Identify which cell holds the provided text, then report its (x, y) central coordinate. 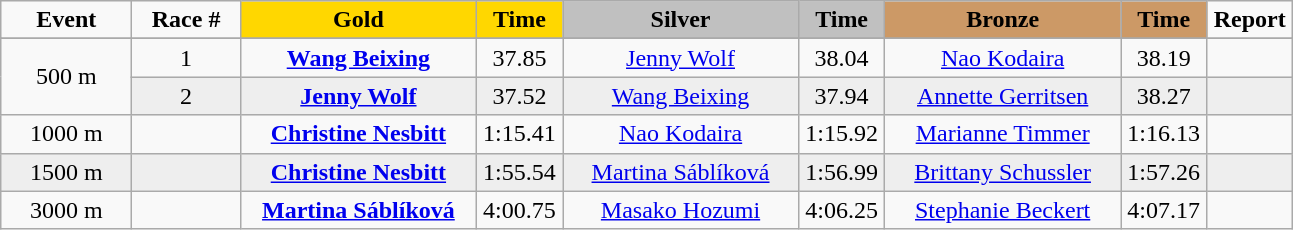
2 (186, 96)
Stephanie Beckert (1003, 210)
Event (66, 20)
Annette Gerritsen (1003, 96)
3000 m (66, 210)
4:06.25 (842, 210)
500 m (66, 77)
1:15.92 (842, 134)
Report (1250, 20)
Marianne Timmer (1003, 134)
37.94 (842, 96)
38.04 (842, 58)
1 (186, 58)
4:07.17 (1164, 210)
38.19 (1164, 58)
Gold (358, 20)
4:00.75 (519, 210)
1:57.26 (1164, 172)
1:56.99 (842, 172)
Race # (186, 20)
Silver (680, 20)
1:15.41 (519, 134)
1:55.54 (519, 172)
Masako Hozumi (680, 210)
1000 m (66, 134)
1:16.13 (1164, 134)
38.27 (1164, 96)
Brittany Schussler (1003, 172)
37.52 (519, 96)
Bronze (1003, 20)
37.85 (519, 58)
1500 m (66, 172)
